Determine the (X, Y) coordinate at the center of the cell enclosing the given text.  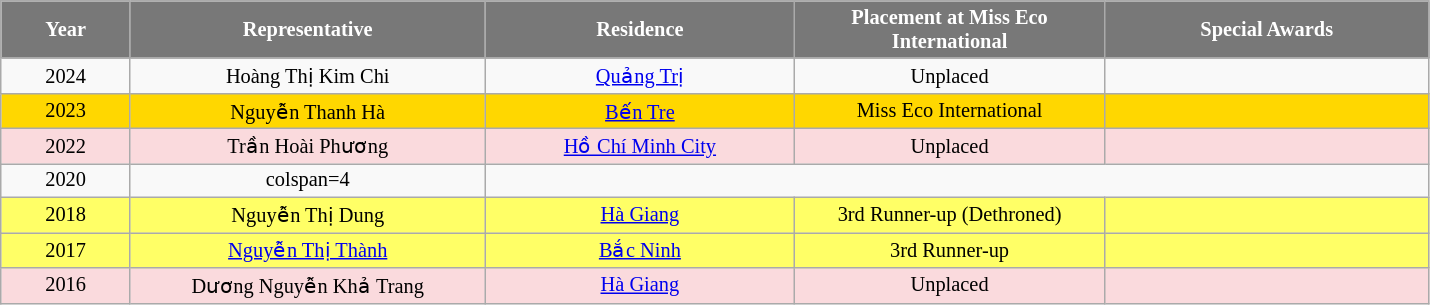
Special Awards (1266, 29)
Bến Tre (640, 110)
2023 (66, 110)
Residence (640, 29)
Bắc Ninh (640, 250)
2018 (66, 214)
Dương Nguyễn Khả Trang (308, 284)
Quảng Trị (640, 76)
Nguyễn Thị Dung (308, 214)
Placement at Miss Eco International (950, 29)
2017 (66, 250)
colspan=4 (308, 180)
Representative (308, 29)
Nguyễn Thanh Hà (308, 110)
2024 (66, 76)
Miss Eco International (950, 110)
2020 (66, 180)
Hồ Chí Minh City (640, 146)
2022 (66, 146)
Year (66, 29)
3rd Runner-up (950, 250)
Nguyễn Thị Thành (308, 250)
Trần Hoài Phương (308, 146)
3rd Runner-up (Dethroned) (950, 214)
Hoàng Thị Kim Chi (308, 76)
2016 (66, 284)
